Provide the (x, y) coordinate of the cell's center where the given text is located.  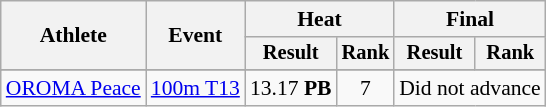
Final (470, 19)
7 (366, 88)
13.17 PB (291, 88)
OROMA Peace (74, 88)
Heat (320, 19)
Athlete (74, 36)
Did not advance (470, 88)
Event (196, 36)
100m T13 (196, 88)
